Identify which cell holds the provided text, then report its (X, Y) central coordinate. 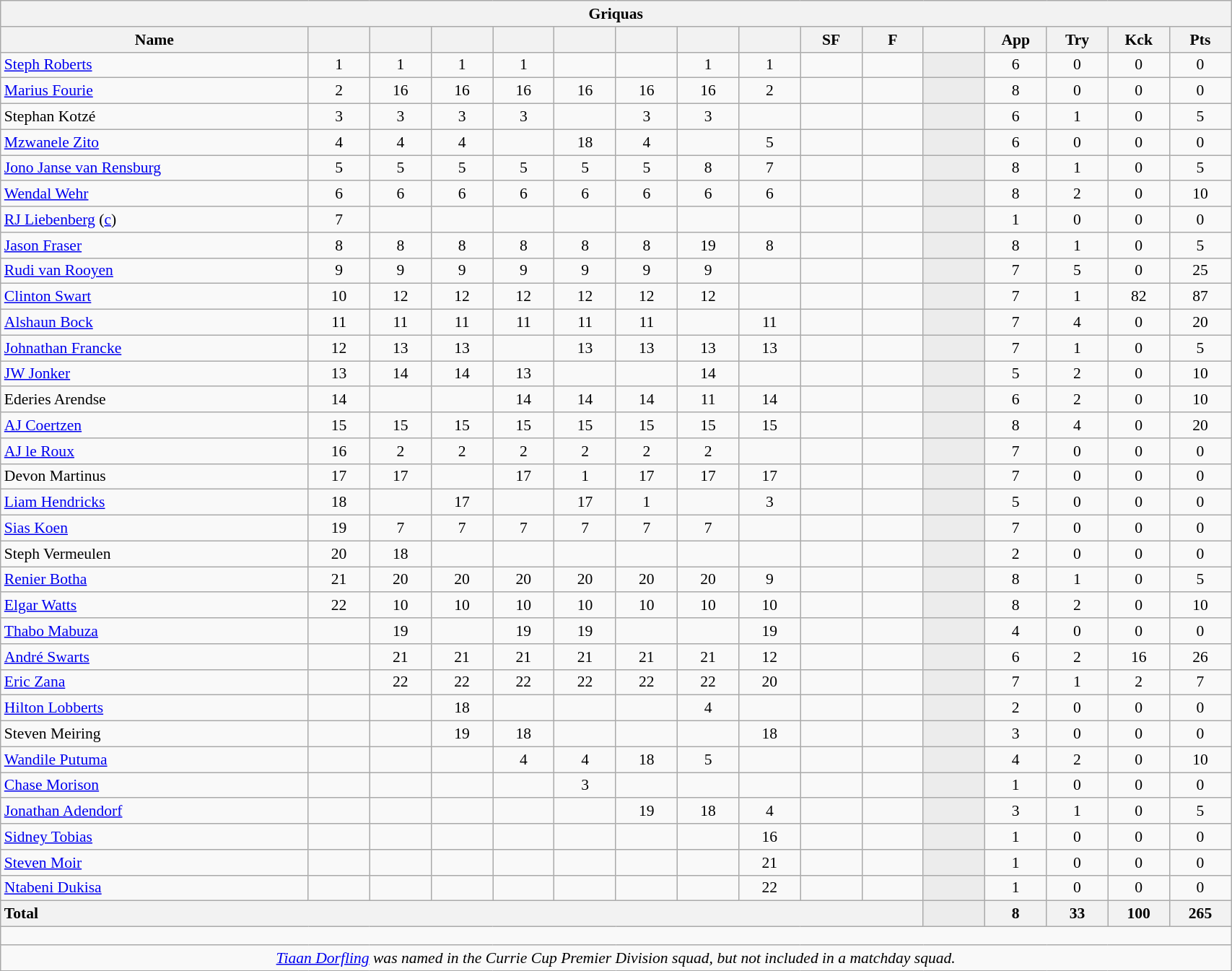
Jono Janse van Rensburg (154, 168)
Try (1077, 40)
Steven Meiring (154, 734)
Total (462, 914)
Thabo Mabuza (154, 631)
App (1016, 40)
Steven Moir (154, 863)
Griquas (616, 14)
Name (154, 40)
Alshaun Bock (154, 323)
Steph Vermeulen (154, 554)
26 (1200, 657)
Elgar Watts (154, 606)
AJ le Roux (154, 451)
Tiaan Dorfling was named in the Currie Cup Premier Division squad, but not included in a matchday squad. (616, 958)
Jason Fraser (154, 245)
33 (1077, 914)
Wandile Putuma (154, 759)
Liam Hendricks (154, 502)
Chase Morison (154, 785)
87 (1200, 297)
Renier Botha (154, 580)
Devon Martinus (154, 476)
AJ Coertzen (154, 425)
82 (1139, 297)
Marius Fourie (154, 91)
Stephan Kotzé (154, 117)
André Swarts (154, 657)
SF (831, 40)
RJ Liebenberg (c) (154, 219)
Steph Roberts (154, 65)
Rudi van Rooyen (154, 271)
Kck (1139, 40)
Sidney Tobias (154, 837)
Eric Zana (154, 682)
Pts (1200, 40)
265 (1200, 914)
Ederies Arendse (154, 400)
Jonathan Adendorf (154, 811)
Sias Koen (154, 528)
100 (1139, 914)
Ntabeni Dukisa (154, 888)
F (892, 40)
JW Jonker (154, 374)
Wendal Wehr (154, 194)
Hilton Lobberts (154, 708)
Mzwanele Zito (154, 142)
25 (1200, 271)
Clinton Swart (154, 297)
Johnathan Francke (154, 348)
